Identify which cell holds the provided text, then report its (x, y) central coordinate. 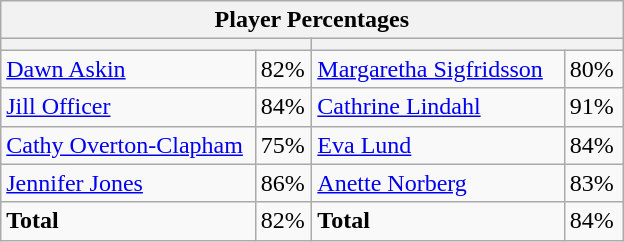
75% (284, 145)
91% (594, 107)
Jennifer Jones (128, 183)
Eva Lund (438, 145)
Dawn Askin (128, 69)
Anette Norberg (438, 183)
Cathy Overton-Clapham (128, 145)
Cathrine Lindahl (438, 107)
Player Percentages (312, 20)
86% (284, 183)
83% (594, 183)
Margaretha Sigfridsson (438, 69)
80% (594, 69)
Jill Officer (128, 107)
